Find where the given text appears and provide that cell's center as [x, y] coordinate. 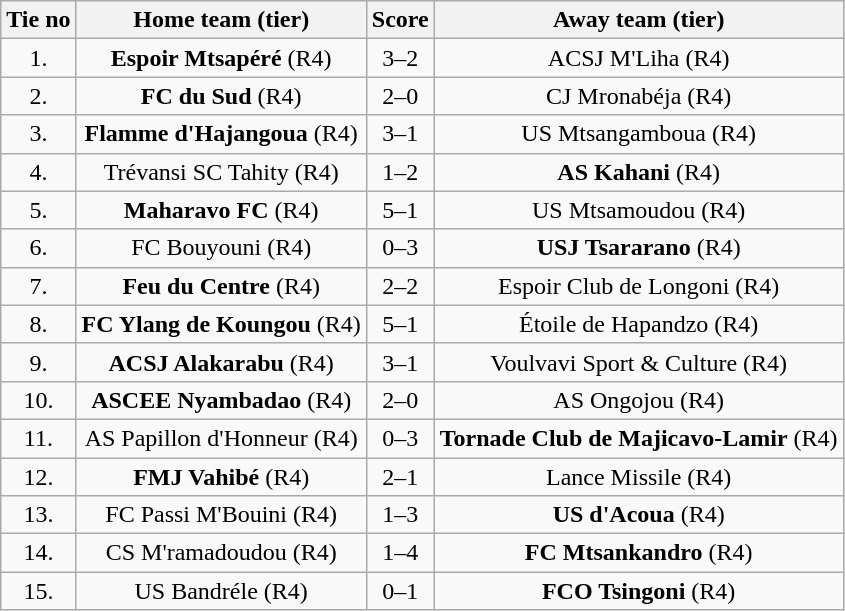
Trévansi SC Tahity (R4) [221, 172]
USJ Tsararano (R4) [638, 248]
ACSJ M'Liha (R4) [638, 58]
Voulvavi Sport & Culture (R4) [638, 362]
AS Kahani (R4) [638, 172]
2. [38, 96]
FCO Tsingoni (R4) [638, 591]
Home team (tier) [221, 20]
Tornade Club de Majicavo-Lamir (R4) [638, 438]
8. [38, 324]
Feu du Centre (R4) [221, 286]
Espoir Club de Longoni (R4) [638, 286]
FC Bouyouni (R4) [221, 248]
2–2 [400, 286]
10. [38, 400]
FC Passi M'Bouini (R4) [221, 515]
11. [38, 438]
FC du Sud (R4) [221, 96]
7. [38, 286]
US Bandréle (R4) [221, 591]
US d'Acoua (R4) [638, 515]
Flamme d'Hajangoua (R4) [221, 134]
1–2 [400, 172]
6. [38, 248]
Away team (tier) [638, 20]
12. [38, 477]
US Mtsamoudou (R4) [638, 210]
ACSJ Alakarabu (R4) [221, 362]
Étoile de Hapandzo (R4) [638, 324]
Tie no [38, 20]
9. [38, 362]
1. [38, 58]
Score [400, 20]
14. [38, 553]
1–3 [400, 515]
AS Ongojou (R4) [638, 400]
3–2 [400, 58]
FMJ Vahibé (R4) [221, 477]
3. [38, 134]
Lance Missile (R4) [638, 477]
4. [38, 172]
FC Ylang de Koungou (R4) [221, 324]
Maharavo FC (R4) [221, 210]
CS M'ramadoudou (R4) [221, 553]
CJ Mronabéja (R4) [638, 96]
13. [38, 515]
0–1 [400, 591]
FC Mtsankandro (R4) [638, 553]
5. [38, 210]
15. [38, 591]
2–1 [400, 477]
US Mtsangamboua (R4) [638, 134]
AS Papillon d'Honneur (R4) [221, 438]
ASCEE Nyambadao (R4) [221, 400]
1–4 [400, 553]
Espoir Mtsapéré (R4) [221, 58]
